Identify which cell holds the provided text, then report its (X, Y) central coordinate. 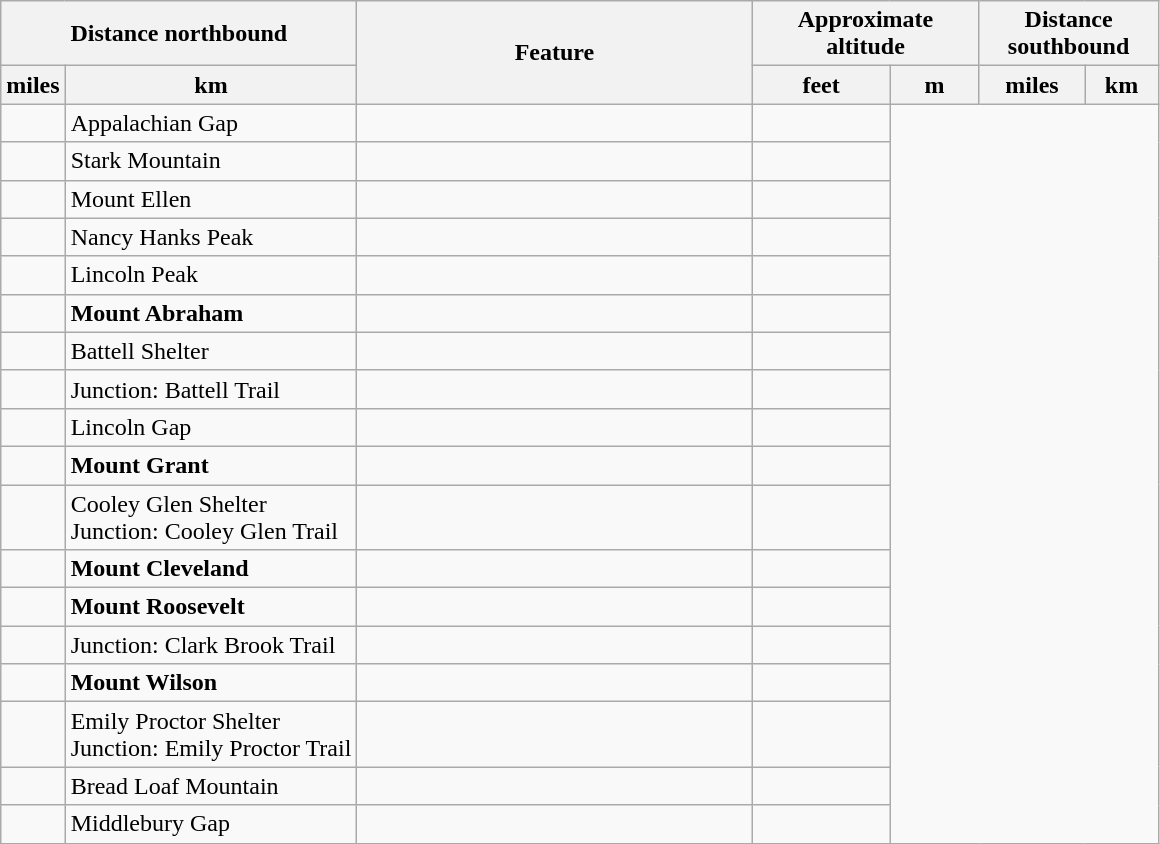
Mount Ellen (211, 199)
Junction: Battell Trail (211, 389)
Lincoln Peak (211, 275)
Middlebury Gap (211, 824)
Cooley Glen ShelterJunction: Cooley Glen Trail (211, 516)
Mount Cleveland (211, 569)
Mount Wilson (211, 683)
m (934, 85)
Distance northbound (179, 34)
Emily Proctor ShelterJunction: Emily Proctor Trail (211, 734)
Junction: Clark Brook Trail (211, 645)
Stark Mountain (211, 161)
Lincoln Gap (211, 427)
Nancy Hanks Peak (211, 237)
Bread Loaf Mountain (211, 786)
Approximate altitude (866, 34)
Appalachian Gap (211, 123)
Mount Roosevelt (211, 607)
Mount Grant (211, 465)
feet (821, 85)
Distance southbound (1068, 34)
Feature (554, 52)
Mount Abraham (211, 313)
Battell Shelter (211, 351)
